Pinpoint the cell where the given text exists, returning its (x, y) midpoint coordinate. 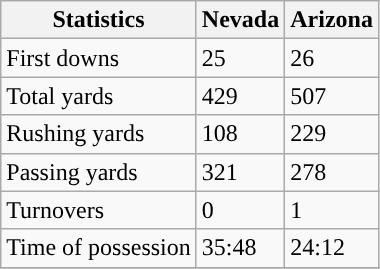
507 (332, 96)
429 (240, 96)
1 (332, 210)
Passing yards (99, 172)
Time of possession (99, 248)
Turnovers (99, 210)
229 (332, 134)
25 (240, 58)
Rushing yards (99, 134)
Nevada (240, 20)
108 (240, 134)
321 (240, 172)
First downs (99, 58)
278 (332, 172)
Statistics (99, 20)
Total yards (99, 96)
35:48 (240, 248)
26 (332, 58)
0 (240, 210)
24:12 (332, 248)
Arizona (332, 20)
